Locate the cell with the specified text and output its (X, Y) center coordinate. 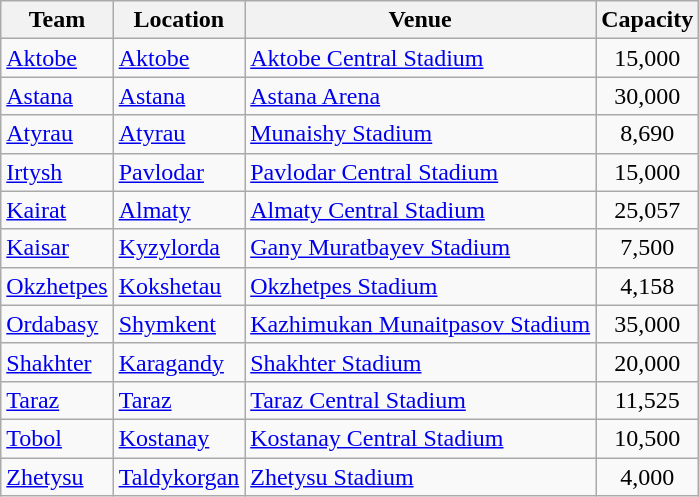
35,000 (648, 324)
25,057 (648, 210)
Tobol (57, 438)
Pavlodar (179, 172)
11,525 (648, 400)
30,000 (648, 96)
Kazhimukan Munaitpasov Stadium (420, 324)
Zhetysu Stadium (420, 477)
Okzhetpes Stadium (420, 286)
Karagandy (179, 362)
Okzhetpes (57, 286)
Irtysh (57, 172)
Almaty Central Stadium (420, 210)
Team (57, 20)
Kostanay Central Stadium (420, 438)
7,500 (648, 248)
Kostanay (179, 438)
Zhetysu (57, 477)
4,000 (648, 477)
Venue (420, 20)
Taraz Central Stadium (420, 400)
Capacity (648, 20)
4,158 (648, 286)
Kyzylorda (179, 248)
Shakhter (57, 362)
Shakhter Stadium (420, 362)
10,500 (648, 438)
Shymkent (179, 324)
Kairat (57, 210)
Ordabasy (57, 324)
Taldykorgan (179, 477)
Munaishy Stadium (420, 134)
Kokshetau (179, 286)
Aktobe Central Stadium (420, 58)
Location (179, 20)
Almaty (179, 210)
Gany Muratbayev Stadium (420, 248)
Astana Arena (420, 96)
20,000 (648, 362)
8,690 (648, 134)
Kaisar (57, 248)
Pavlodar Central Stadium (420, 172)
